Determine the [x, y] coordinate at the center of the cell enclosing the given text.  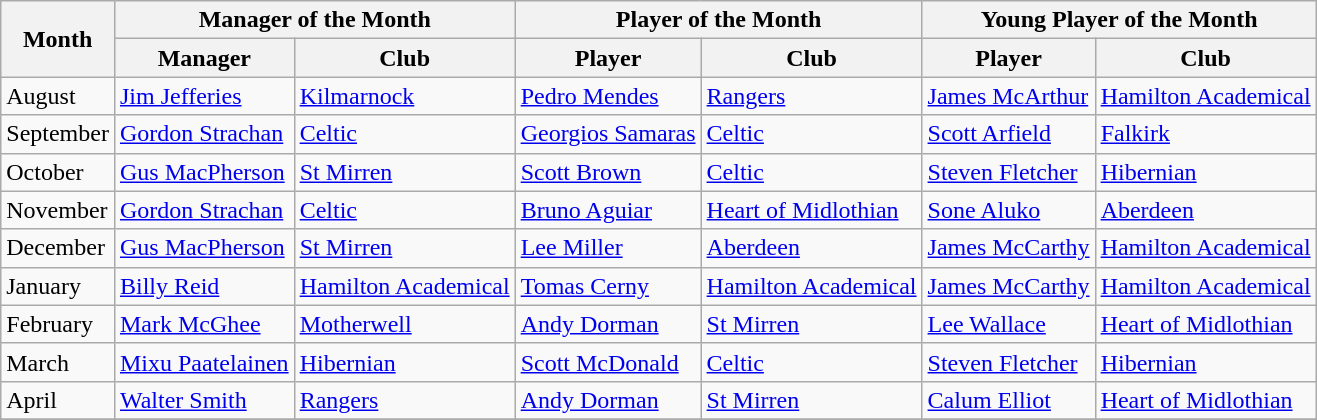
September [58, 134]
Scott Brown [608, 172]
Calum Elliot [1008, 400]
Young Player of the Month [1119, 20]
Pedro Mendes [608, 96]
Bruno Aguiar [608, 210]
Mixu Paatelainen [204, 362]
Tomas Cerny [608, 286]
March [58, 362]
Manager of the Month [314, 20]
Motherwell [404, 324]
Manager [204, 58]
December [58, 248]
April [58, 400]
August [58, 96]
November [58, 210]
October [58, 172]
Billy Reid [204, 286]
Mark McGhee [204, 324]
James McArthur [1008, 96]
Lee Miller [608, 248]
Jim Jefferies [204, 96]
Scott McDonald [608, 362]
Falkirk [1206, 134]
Player of the Month [718, 20]
Scott Arfield [1008, 134]
Georgios Samaras [608, 134]
Month [58, 39]
Walter Smith [204, 400]
Kilmarnock [404, 96]
Lee Wallace [1008, 324]
February [58, 324]
Sone Aluko [1008, 210]
January [58, 286]
